From the cell containing the given text, extract its center point as [x, y] coordinate. 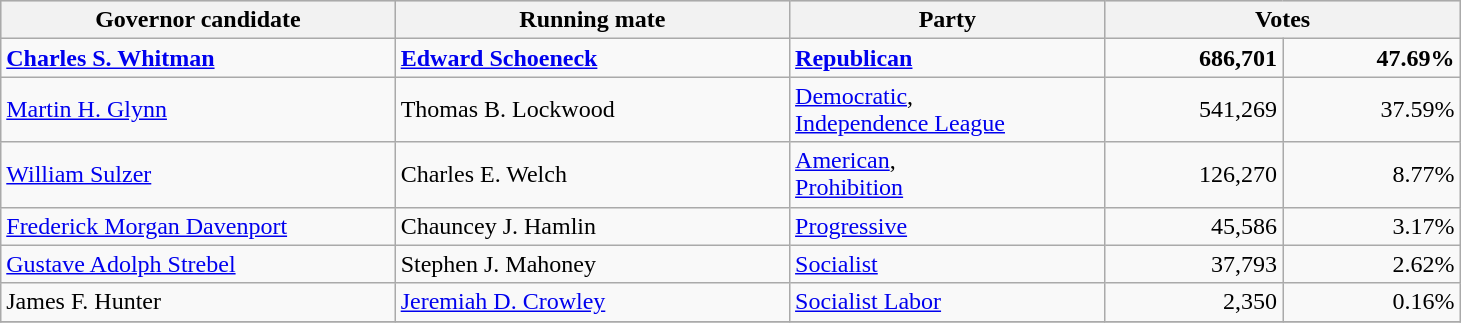
Socialist [948, 264]
47.69% [1372, 58]
Socialist Labor [948, 302]
William Sulzer [198, 174]
541,269 [1194, 110]
Republican [948, 58]
Jeremiah D. Crowley [592, 302]
45,586 [1194, 226]
Stephen J. Mahoney [592, 264]
Progressive [948, 226]
8.77% [1372, 174]
3.17% [1372, 226]
126,270 [1194, 174]
James F. Hunter [198, 302]
Votes [1282, 20]
686,701 [1194, 58]
Martin H. Glynn [198, 110]
Charles S. Whitman [198, 58]
37.59% [1372, 110]
2.62% [1372, 264]
Edward Schoeneck [592, 58]
Governor candidate [198, 20]
Gustave Adolph Strebel [198, 264]
Charles E. Welch [592, 174]
Thomas B. Lockwood [592, 110]
Chauncey J. Hamlin [592, 226]
0.16% [1372, 302]
2,350 [1194, 302]
37,793 [1194, 264]
Frederick Morgan Davenport [198, 226]
Running mate [592, 20]
Party [948, 20]
American, Prohibition [948, 174]
Democratic, Independence League [948, 110]
